Pinpoint the cell where the given text exists, returning its (X, Y) midpoint coordinate. 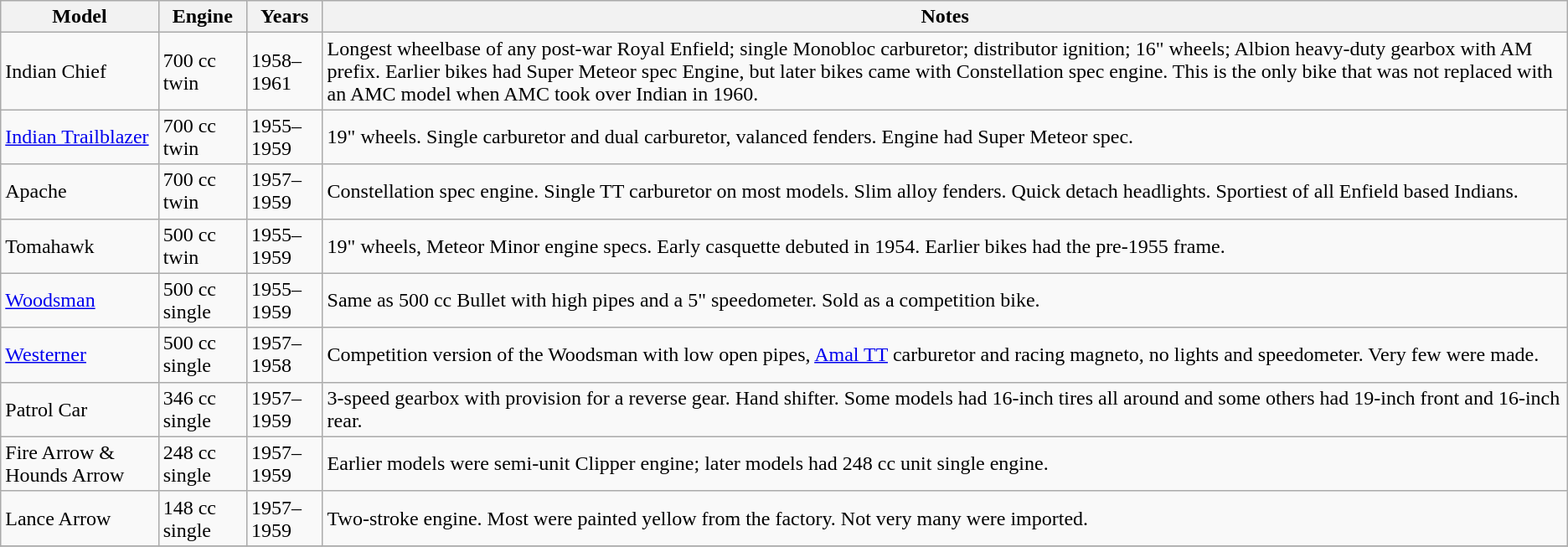
Indian Chief (80, 71)
Constellation spec engine. Single TT carburetor on most models. Slim alloy fenders. Quick detach headlights. Sportiest of all Enfield based Indians. (945, 191)
Engine (203, 17)
500 cc twin (203, 246)
Lance Arrow (80, 518)
Two-stroke engine. Most were painted yellow from the factory. Not very many were imported. (945, 518)
Notes (945, 17)
Fire Arrow & Hounds Arrow (80, 464)
1957–1958 (285, 355)
Apache (80, 191)
Competition version of the Woodsman with low open pipes, Amal TT carburetor and racing magneto, no lights and speedometer. Very few were made. (945, 355)
Earlier models were semi-unit Clipper engine; later models had 248 cc unit single engine. (945, 464)
Tomahawk (80, 246)
346 cc single (203, 409)
Westerner (80, 355)
Indian Trailblazer (80, 137)
19" wheels. Single carburetor and dual carburetor, valanced fenders. Engine had Super Meteor spec. (945, 137)
19" wheels, Meteor Minor engine specs. Early casquette debuted in 1954. Earlier bikes had the pre-1955 frame. (945, 246)
Years (285, 17)
1958–1961 (285, 71)
Woodsman (80, 300)
Patrol Car (80, 409)
248 cc single (203, 464)
Model (80, 17)
Same as 500 cc Bullet with high pipes and a 5" speedometer. Sold as a competition bike. (945, 300)
148 cc single (203, 518)
